Pinpoint the cell where the given text exists, returning its [X, Y] midpoint coordinate. 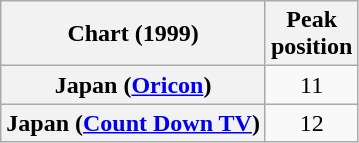
12 [311, 123]
Chart (1999) [134, 34]
Japan (Oricon) [134, 85]
11 [311, 85]
Japan (Count Down TV) [134, 123]
Peakposition [311, 34]
